Determine the (x, y) coordinate at the center of the cell enclosing the given text.  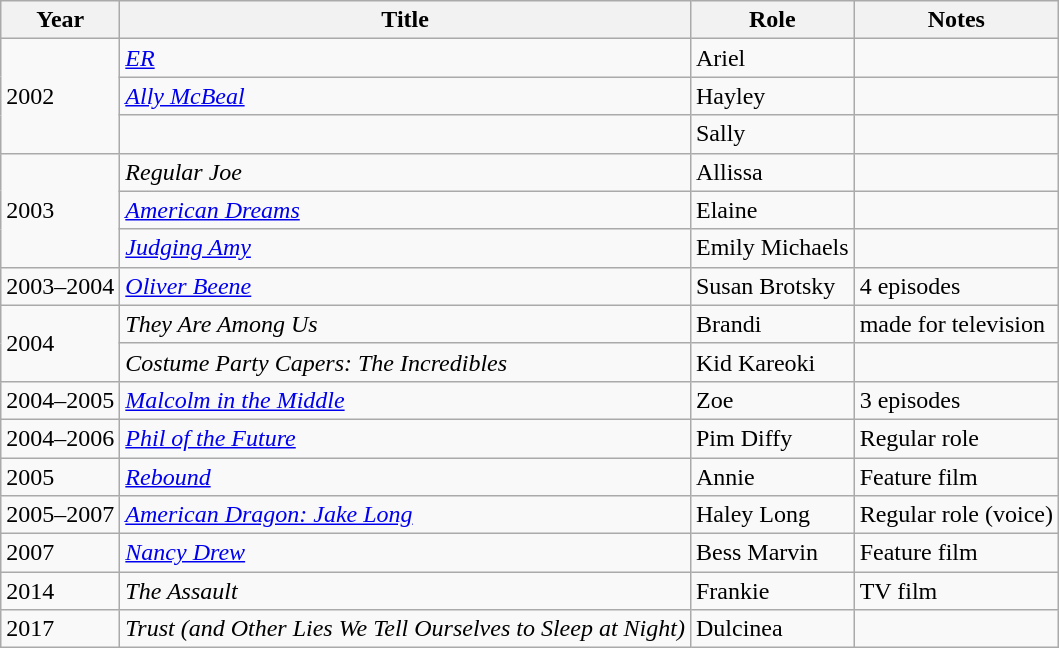
Oliver Beene (406, 286)
Year (60, 20)
They Are Among Us (406, 324)
Regular role (956, 438)
2014 (60, 591)
TV film (956, 591)
Regular role (voice) (956, 515)
The Assault (406, 591)
American Dreams (406, 210)
Hayley (772, 96)
Pim Diffy (772, 438)
Bess Marvin (772, 553)
Nancy Drew (406, 553)
Haley Long (772, 515)
Role (772, 20)
Elaine (772, 210)
Susan Brotsky (772, 286)
Costume Party Capers: The Incredibles (406, 362)
Malcolm in the Middle (406, 400)
2004–2005 (60, 400)
2005–2007 (60, 515)
made for television (956, 324)
American Dragon: Jake Long (406, 515)
2004–2006 (60, 438)
2003–2004 (60, 286)
Regular Joe (406, 172)
2002 (60, 96)
Annie (772, 477)
Sally (772, 134)
Brandi (772, 324)
Kid Kareoki (772, 362)
Phil of the Future (406, 438)
2003 (60, 210)
Trust (and Other Lies We Tell Ourselves to Sleep at Night) (406, 629)
Rebound (406, 477)
4 episodes (956, 286)
Frankie (772, 591)
Zoe (772, 400)
2005 (60, 477)
2004 (60, 343)
Ariel (772, 58)
2017 (60, 629)
Title (406, 20)
ER (406, 58)
Notes (956, 20)
2007 (60, 553)
Emily Michaels (772, 248)
Judging Amy (406, 248)
3 episodes (956, 400)
Ally McBeal (406, 96)
Allissa (772, 172)
Dulcinea (772, 629)
